Detect which cell encompasses the target text, then output its (x, y) center coordinate. 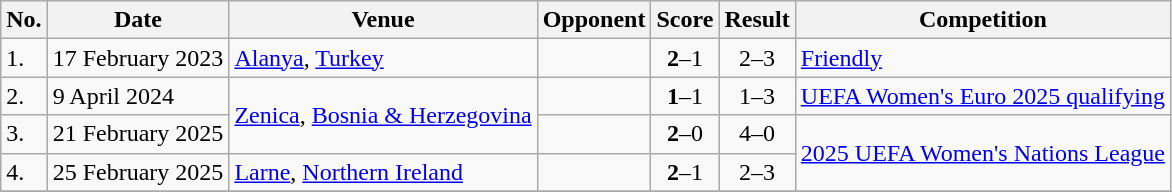
Larne, Northern Ireland (383, 172)
No. (24, 20)
25 February 2025 (138, 172)
Competition (982, 20)
4–0 (757, 134)
2–0 (685, 134)
UEFA Women's Euro 2025 qualifying (982, 96)
Friendly (982, 58)
Zenica, Bosnia & Herzegovina (383, 115)
Date (138, 20)
17 February 2023 (138, 58)
4. (24, 172)
Score (685, 20)
Opponent (594, 20)
21 February 2025 (138, 134)
3. (24, 134)
2025 UEFA Women's Nations League (982, 153)
2. (24, 96)
9 April 2024 (138, 96)
1. (24, 58)
Alanya, Turkey (383, 58)
1–1 (685, 96)
Result (757, 20)
1–3 (757, 96)
Venue (383, 20)
